Capture the cell that displays the provided text and extract its (X, Y) central coordinate. 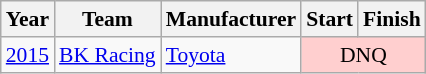
Start (330, 19)
Finish (392, 19)
BK Racing (108, 55)
DNQ (364, 55)
Year (28, 19)
Toyota (231, 55)
2015 (28, 55)
Team (108, 19)
Manufacturer (231, 19)
